Return the [x, y] coordinate for the center point of the cell that contains the specified text.  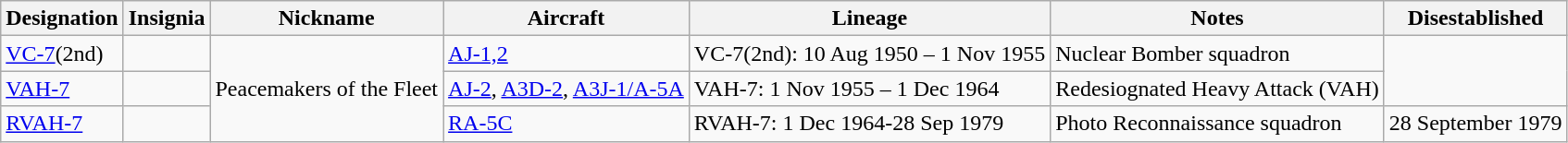
VC-7(2nd): 10 Aug 1950 – 1 Nov 1955 [869, 54]
RVAH-7 [62, 124]
VC-7(2nd) [62, 54]
Notes [1218, 18]
Designation [62, 18]
RA-5C [566, 124]
VAH-7: 1 Nov 1955 – 1 Dec 1964 [869, 89]
Disestablished [1475, 18]
RVAH-7: 1 Dec 1964-28 Sep 1979 [869, 124]
Photo Reconnaissance squadron [1218, 124]
AJ-1,2 [566, 54]
Nickname [327, 18]
AJ-2, A3D-2, A3J-1/A-5A [566, 89]
VAH-7 [62, 89]
Nuclear Bomber squadron [1218, 54]
Peacemakers of the Fleet [327, 89]
Lineage [869, 18]
Redesiognated Heavy Attack (VAH) [1218, 89]
Aircraft [566, 18]
Insignia [167, 18]
28 September 1979 [1475, 124]
